Return (X, Y) of the center of cell containing provided text 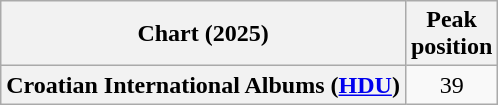
Croatian International Albums (HDU) (204, 85)
Chart (2025) (204, 34)
Peakposition (451, 34)
39 (451, 85)
